For the text-containing cell, return its midpoint in (x, y) coordinate format. 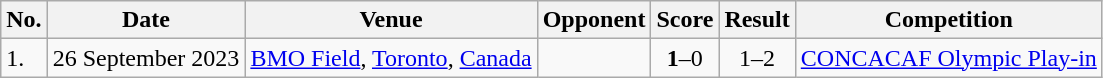
Score (685, 20)
No. (24, 20)
1–0 (685, 58)
1. (24, 58)
1–2 (757, 58)
Date (146, 20)
Competition (948, 20)
Opponent (594, 20)
Venue (391, 20)
BMO Field, Toronto, Canada (391, 58)
Result (757, 20)
CONCACAF Olympic Play-in (948, 58)
26 September 2023 (146, 58)
